Scan for the cell matching the given text and deliver its (x, y) coordinate at center. 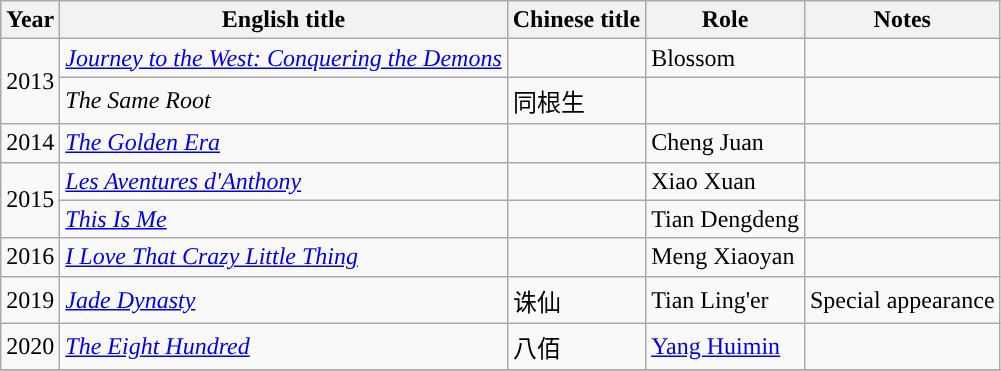
2015 (30, 200)
The Golden Era (284, 143)
2019 (30, 300)
2013 (30, 82)
This Is Me (284, 219)
八佰 (576, 346)
Role (726, 20)
Meng Xiaoyan (726, 257)
Chinese title (576, 20)
Jade Dynasty (284, 300)
The Eight Hundred (284, 346)
Special appearance (902, 300)
Blossom (726, 58)
Yang Huimin (726, 346)
Year (30, 20)
Xiao Xuan (726, 181)
Les Aventures d'Anthony (284, 181)
I Love That Crazy Little Thing (284, 257)
2014 (30, 143)
2020 (30, 346)
Cheng Juan (726, 143)
English title (284, 20)
Tian Dengdeng (726, 219)
同根生 (576, 100)
Journey to the West: Conquering the Demons (284, 58)
诛仙 (576, 300)
Notes (902, 20)
The Same Root (284, 100)
Tian Ling'er (726, 300)
2016 (30, 257)
